Locate the cell with the specified text and output its [X, Y] center coordinate. 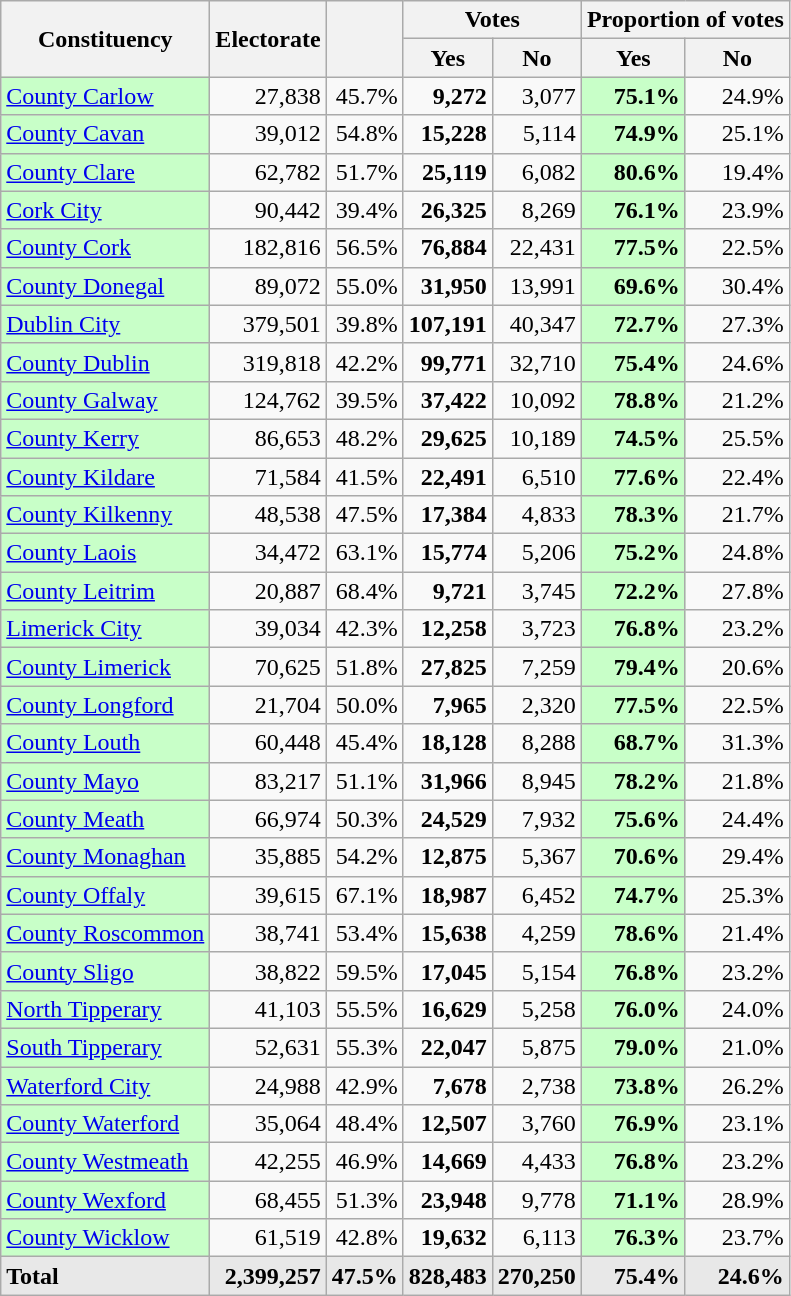
39,034 [268, 629]
76.0% [633, 1009]
71.1% [633, 1200]
9,272 [448, 96]
54.8% [364, 134]
22,047 [448, 1047]
68.7% [633, 743]
8,945 [536, 781]
89,072 [268, 286]
21.4% [737, 933]
County Cavan [106, 134]
29,625 [448, 438]
County Louth [106, 743]
6,082 [536, 172]
12,507 [448, 1124]
22,491 [448, 477]
County Cork [106, 248]
42.8% [364, 1238]
72.7% [633, 324]
42,255 [268, 1162]
Waterford City [106, 1085]
24,988 [268, 1085]
319,818 [268, 362]
51.1% [364, 781]
79.0% [633, 1047]
78.6% [633, 933]
2,738 [536, 1085]
45.4% [364, 743]
70,625 [268, 667]
55.3% [364, 1047]
23.1% [737, 1124]
39.4% [364, 210]
5,258 [536, 1009]
56.5% [364, 248]
23,948 [448, 1200]
46.9% [364, 1162]
27,825 [448, 667]
828,483 [448, 1276]
24,529 [448, 819]
County Meath [106, 819]
14,669 [448, 1162]
75.2% [633, 553]
County Mayo [106, 781]
County Wexford [106, 1200]
County Carlow [106, 96]
28.9% [737, 1200]
53.4% [364, 933]
76.9% [633, 1124]
59.5% [364, 971]
Limerick City [106, 629]
60,448 [268, 743]
County Kildare [106, 477]
County Kilkenny [106, 515]
379,501 [268, 324]
5,367 [536, 857]
39.8% [364, 324]
75.6% [633, 819]
24.9% [737, 96]
20.6% [737, 667]
19,632 [448, 1238]
5,206 [536, 553]
21.7% [737, 515]
County Westmeath [106, 1162]
25.3% [737, 895]
70.6% [633, 857]
County Galway [106, 400]
31.3% [737, 743]
County Laois [106, 553]
2,320 [536, 705]
Constituency [106, 39]
48,538 [268, 515]
21.8% [737, 781]
40,347 [536, 324]
Proportion of votes [685, 20]
42.2% [364, 362]
41,103 [268, 1009]
76.1% [633, 210]
270,250 [536, 1276]
21.2% [737, 400]
6,510 [536, 477]
9,721 [448, 591]
8,288 [536, 743]
42.9% [364, 1085]
31,966 [448, 781]
County Clare [106, 172]
24.4% [737, 819]
67.1% [364, 895]
37,422 [448, 400]
41.5% [364, 477]
County Donegal [106, 286]
74.9% [633, 134]
74.7% [633, 895]
55.0% [364, 286]
County Sligo [106, 971]
83,217 [268, 781]
County Wicklow [106, 1238]
County Leitrim [106, 591]
20,887 [268, 591]
51.3% [364, 1200]
66,974 [268, 819]
79.4% [633, 667]
74.5% [633, 438]
7,932 [536, 819]
99,771 [448, 362]
71,584 [268, 477]
76.3% [633, 1238]
21,704 [268, 705]
Dublin City [106, 324]
45.7% [364, 96]
23.7% [737, 1238]
30.4% [737, 286]
42.3% [364, 629]
78.8% [633, 400]
86,653 [268, 438]
15,774 [448, 553]
39,012 [268, 134]
7,678 [448, 1085]
5,154 [536, 971]
4,259 [536, 933]
25,119 [448, 172]
35,885 [268, 857]
35,064 [268, 1124]
County Kerry [106, 438]
3,745 [536, 591]
18,128 [448, 743]
51.7% [364, 172]
North Tipperary [106, 1009]
County Limerick [106, 667]
17,384 [448, 515]
25.1% [737, 134]
7,965 [448, 705]
4,433 [536, 1162]
13,991 [536, 286]
South Tipperary [106, 1047]
10,189 [536, 438]
54.2% [364, 857]
County Roscommon [106, 933]
3,723 [536, 629]
15,638 [448, 933]
80.6% [633, 172]
63.1% [364, 553]
38,741 [268, 933]
County Waterford [106, 1124]
55.5% [364, 1009]
5,114 [536, 134]
27.3% [737, 324]
County Longford [106, 705]
25.5% [737, 438]
32,710 [536, 362]
23.9% [737, 210]
29.4% [737, 857]
50.0% [364, 705]
76,884 [448, 248]
26,325 [448, 210]
34,472 [268, 553]
26.2% [737, 1085]
22,431 [536, 248]
4,833 [536, 515]
61,519 [268, 1238]
78.2% [633, 781]
9,778 [536, 1200]
County Monaghan [106, 857]
69.6% [633, 286]
Votes [492, 20]
31,950 [448, 286]
39.5% [364, 400]
62,782 [268, 172]
27,838 [268, 96]
182,816 [268, 248]
90,442 [268, 210]
County Dublin [106, 362]
22.4% [737, 477]
73.8% [633, 1085]
12,258 [448, 629]
8,269 [536, 210]
38,822 [268, 971]
52,631 [268, 1047]
Cork City [106, 210]
48.2% [364, 438]
51.8% [364, 667]
16,629 [448, 1009]
10,092 [536, 400]
6,113 [536, 1238]
124,762 [268, 400]
75.1% [633, 96]
21.0% [737, 1047]
Electorate [268, 39]
7,259 [536, 667]
72.2% [633, 591]
3,760 [536, 1124]
39,615 [268, 895]
48.4% [364, 1124]
2,399,257 [268, 1276]
68,455 [268, 1200]
6,452 [536, 895]
78.3% [633, 515]
Total [106, 1276]
107,191 [448, 324]
19.4% [737, 172]
77.6% [633, 477]
17,045 [448, 971]
5,875 [536, 1047]
68.4% [364, 591]
27.8% [737, 591]
50.3% [364, 819]
24.0% [737, 1009]
12,875 [448, 857]
18,987 [448, 895]
3,077 [536, 96]
24.8% [737, 553]
County Offaly [106, 895]
15,228 [448, 134]
